Provide the [x, y] coordinate of the cell's center where the given text is located.  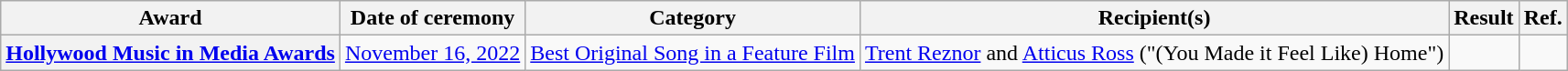
November 16, 2022 [432, 53]
Ref. [1543, 18]
Category [693, 18]
Result [1484, 18]
Award [170, 18]
Date of ceremony [432, 18]
Trent Reznor and Atticus Ross ("(You Made it Feel Like) Home") [1153, 53]
Best Original Song in a Feature Film [693, 53]
Recipient(s) [1153, 18]
Hollywood Music in Media Awards [170, 53]
